Pinpoint the cell where the given text exists, returning its (x, y) midpoint coordinate. 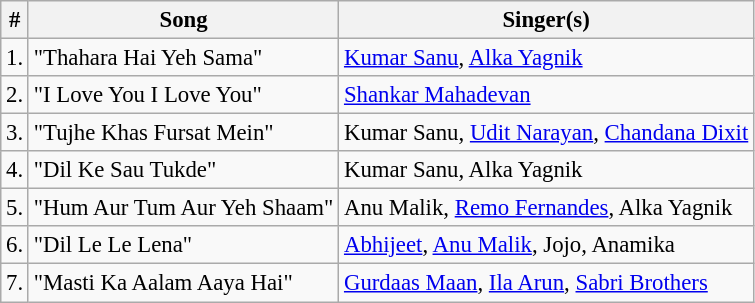
"Dil Le Le Lena" (183, 245)
6. (15, 245)
Song (183, 20)
"Tujhe Khas Fursat Mein" (183, 133)
"Dil Ke Sau Tukde" (183, 170)
5. (15, 208)
3. (15, 133)
"Thahara Hai Yeh Sama" (183, 58)
1. (15, 58)
# (15, 20)
Singer(s) (546, 20)
"I Love You I Love You" (183, 95)
7. (15, 283)
4. (15, 170)
Gurdaas Maan, Ila Arun, Sabri Brothers (546, 283)
Anu Malik, Remo Fernandes, Alka Yagnik (546, 208)
"Hum Aur Tum Aur Yeh Shaam" (183, 208)
Abhijeet, Anu Malik, Jojo, Anamika (546, 245)
2. (15, 95)
Kumar Sanu, Udit Narayan, Chandana Dixit (546, 133)
Shankar Mahadevan (546, 95)
"Masti Ka Aalam Aaya Hai" (183, 283)
